Detect which cell encompasses the target text, then output its (X, Y) center coordinate. 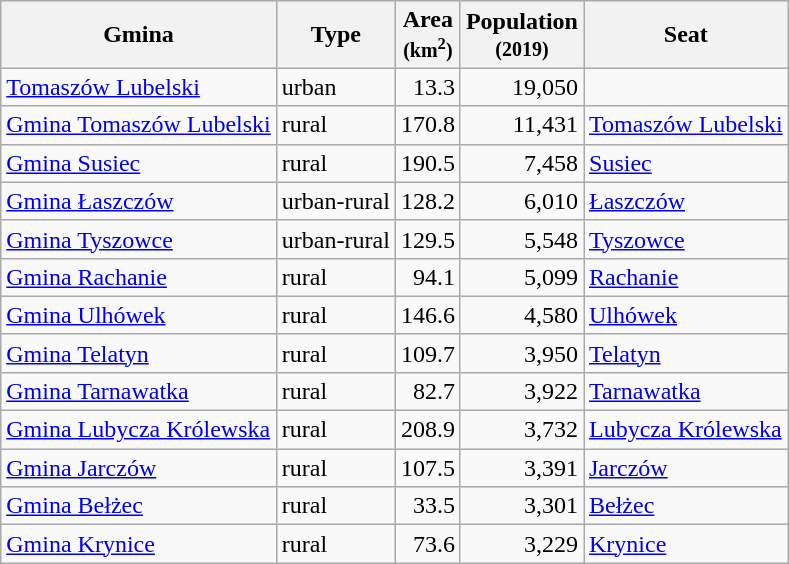
129.5 (428, 239)
Rachanie (686, 277)
107.5 (428, 468)
Gmina Telatyn (139, 353)
Gmina Rachanie (139, 277)
4,580 (522, 315)
82.7 (428, 391)
Type (336, 34)
Area(km2) (428, 34)
5,548 (522, 239)
3,301 (522, 506)
Gmina Łaszczów (139, 201)
94.1 (428, 277)
3,922 (522, 391)
Gmina Ulhówek (139, 315)
Tyszowce (686, 239)
33.5 (428, 506)
146.6 (428, 315)
5,099 (522, 277)
urban (336, 87)
109.7 (428, 353)
Susiec (686, 163)
Gmina Jarczów (139, 468)
Gmina Tarnawatka (139, 391)
Lubycza Królewska (686, 430)
Gmina Krynice (139, 544)
Gmina Tomaszów Lubelski (139, 125)
Tarnawatka (686, 391)
3,229 (522, 544)
190.5 (428, 163)
Gmina (139, 34)
6,010 (522, 201)
3,950 (522, 353)
Population(2019) (522, 34)
Gmina Susiec (139, 163)
Gmina Bełżec (139, 506)
7,458 (522, 163)
3,732 (522, 430)
Seat (686, 34)
3,391 (522, 468)
128.2 (428, 201)
Ulhówek (686, 315)
Telatyn (686, 353)
Krynice (686, 544)
13.3 (428, 87)
Łaszczów (686, 201)
Bełżec (686, 506)
170.8 (428, 125)
Gmina Tyszowce (139, 239)
Jarczów (686, 468)
208.9 (428, 430)
11,431 (522, 125)
Gmina Lubycza Królewska (139, 430)
19,050 (522, 87)
73.6 (428, 544)
